Locate the cell with the specified text and output its (X, Y) center coordinate. 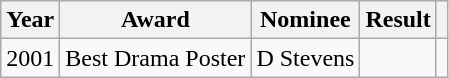
Best Drama Poster (156, 58)
Result (398, 20)
D Stevens (306, 58)
Nominee (306, 20)
Award (156, 20)
Year (30, 20)
2001 (30, 58)
